Output the (x, y) coordinate of the center of the cell containing the given text.  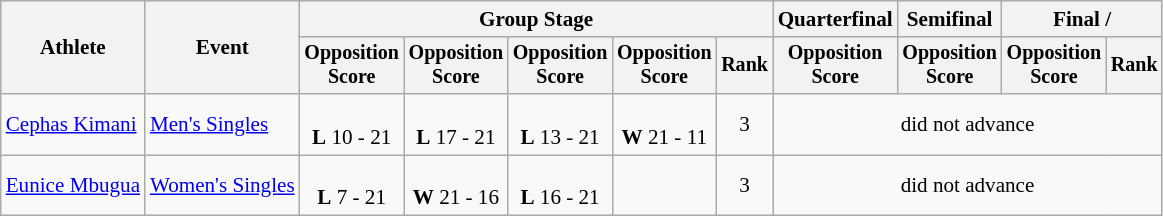
Athlete (73, 48)
W 21 - 11 (664, 124)
Men's Singles (222, 124)
W 21 - 16 (456, 186)
Event (222, 48)
Quarterfinal (836, 18)
Eunice Mbugua (73, 186)
L 13 - 21 (560, 124)
L 10 - 21 (352, 124)
Semifinal (950, 18)
Group Stage (536, 18)
Women's Singles (222, 186)
L 7 - 21 (352, 186)
Cephas Kimani (73, 124)
L 17 - 21 (456, 124)
Final / (1082, 18)
L 16 - 21 (560, 186)
